Identify which cell holds the provided text, then report its [X, Y] central coordinate. 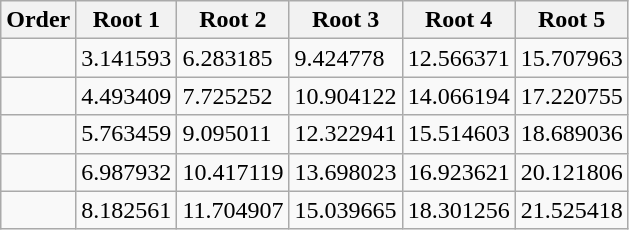
9.424778 [346, 58]
6.283185 [233, 58]
5.763459 [126, 134]
7.725252 [233, 96]
10.904122 [346, 96]
15.514603 [458, 134]
16.923621 [458, 172]
Root 1 [126, 20]
9.095011 [233, 134]
18.301256 [458, 210]
4.493409 [126, 96]
Root 4 [458, 20]
18.689036 [572, 134]
21.525418 [572, 210]
Root 5 [572, 20]
10.417119 [233, 172]
11.704907 [233, 210]
13.698023 [346, 172]
14.066194 [458, 96]
12.566371 [458, 58]
12.322941 [346, 134]
15.707963 [572, 58]
Root 3 [346, 20]
Order [38, 20]
15.039665 [346, 210]
Root 2 [233, 20]
20.121806 [572, 172]
17.220755 [572, 96]
3.141593 [126, 58]
8.182561 [126, 210]
6.987932 [126, 172]
